Find where the given text appears and provide that cell's center as [X, Y] coordinate. 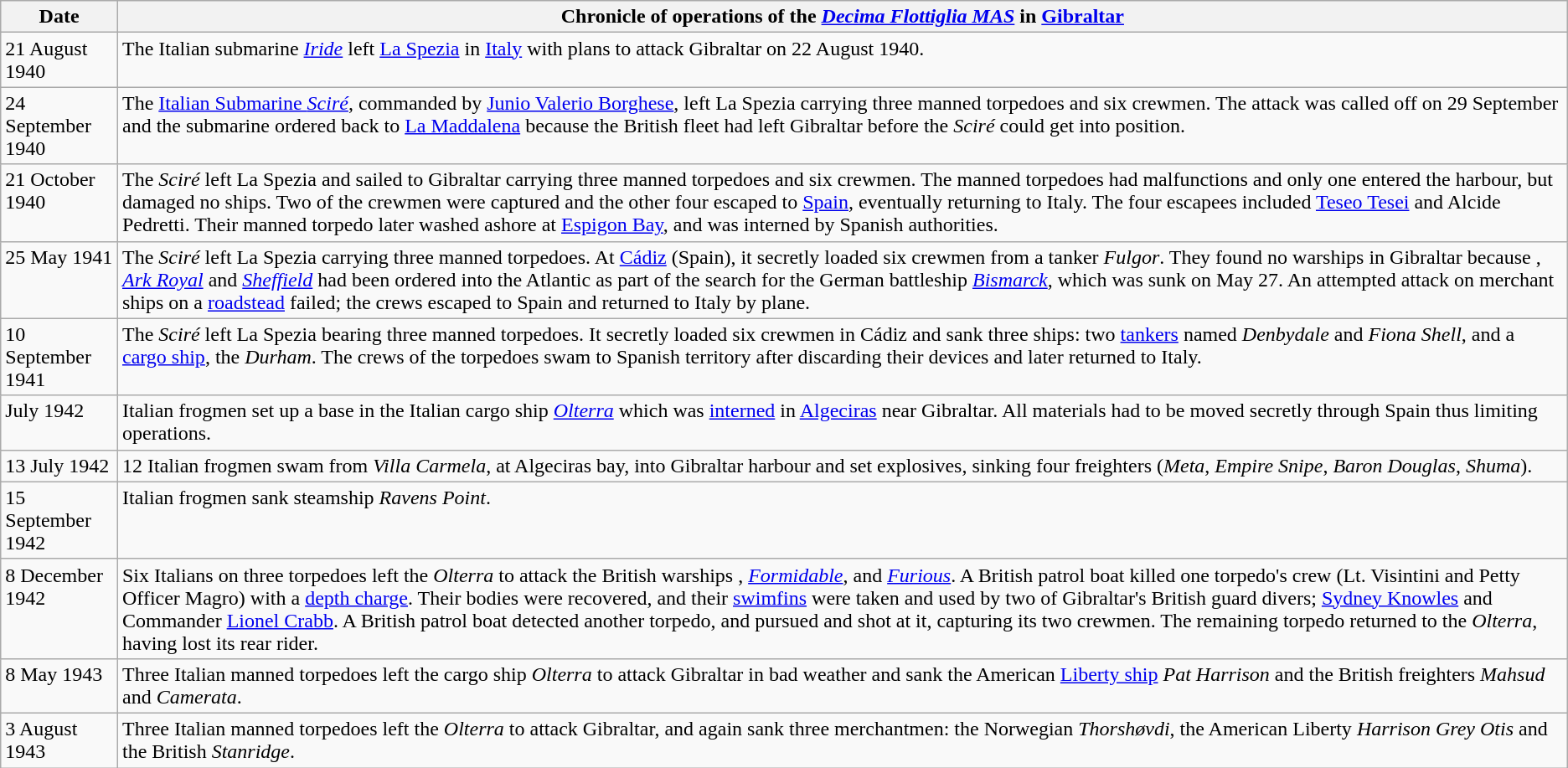
13 July 1942 [59, 466]
25 May 1941 [59, 280]
Italian frogmen sank steamship Ravens Point. [843, 520]
Date [59, 17]
21 August 1940 [59, 60]
The Italian submarine Iride left La Spezia in Italy with plans to attack Gibraltar on 22 August 1940. [843, 60]
21 October 1940 [59, 203]
Chronicle of operations of the Decima Flottiglia MAS in Gibraltar [843, 17]
24 September 1940 [59, 126]
3 August 1943 [59, 740]
July 1942 [59, 422]
15 September 1942 [59, 520]
10 September 1941 [59, 357]
8 December 1942 [59, 608]
8 May 1943 [59, 685]
